Return the [x, y] coordinate for the center point of the cell that contains the specified text.  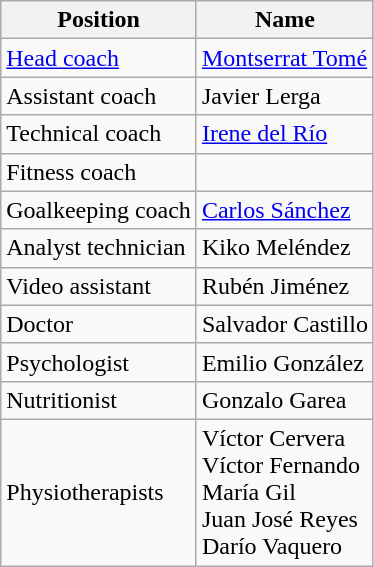
Psychologist [99, 362]
Analyst technician [99, 248]
Víctor Cervera Víctor Fernando María Gil Juan José Reyes Darío Vaquero [284, 492]
Technical coach [99, 134]
Physiotherapists [99, 492]
Fitness coach [99, 172]
Name [284, 20]
Goalkeeping coach [99, 210]
Carlos Sánchez [284, 210]
Gonzalo Garea [284, 400]
Irene del Río [284, 134]
Assistant coach [99, 96]
Salvador Castillo [284, 324]
Montserrat Tomé [284, 58]
Nutritionist [99, 400]
Video assistant [99, 286]
Rubén Jiménez [284, 286]
Doctor [99, 324]
Position [99, 20]
Javier Lerga [284, 96]
Head coach [99, 58]
Kiko Meléndez [284, 248]
Emilio González [284, 362]
